Pinpoint the cell where the given text exists, returning its (X, Y) midpoint coordinate. 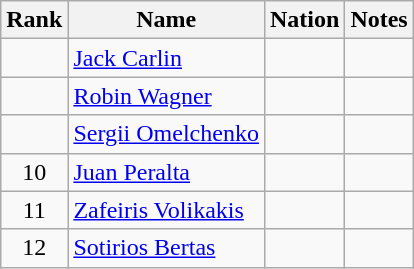
Zafeiris Volikakis (166, 210)
11 (34, 210)
Juan Peralta (166, 172)
Sergii Omelchenko (166, 134)
Sotirios Bertas (166, 248)
Nation (304, 20)
Rank (34, 20)
Jack Carlin (166, 58)
12 (34, 248)
Name (166, 20)
Notes (379, 20)
10 (34, 172)
Robin Wagner (166, 96)
